Return [X, Y] of the center of cell containing provided text 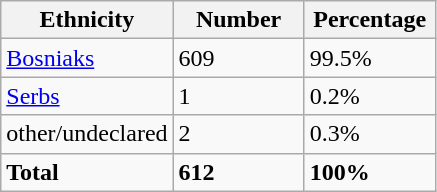
0.3% [370, 134]
99.5% [370, 58]
Number [238, 20]
100% [370, 172]
other/undeclared [87, 134]
Serbs [87, 96]
1 [238, 96]
0.2% [370, 96]
Ethnicity [87, 20]
609 [238, 58]
Percentage [370, 20]
2 [238, 134]
Bosniaks [87, 58]
Total [87, 172]
612 [238, 172]
